Extract the (X, Y) coordinate from the center of the cell holding the provided text.  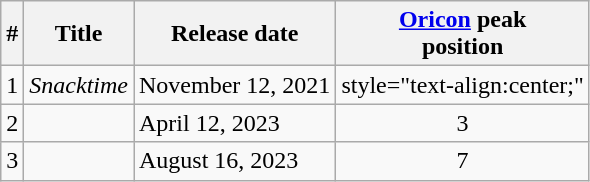
style="text-align:center;" (462, 85)
Snacktime (79, 85)
Oricon peakposition (462, 34)
Release date (235, 34)
Title (79, 34)
7 (462, 161)
2 (12, 123)
November 12, 2021 (235, 85)
April 12, 2023 (235, 123)
# (12, 34)
August 16, 2023 (235, 161)
1 (12, 85)
